For the text-containing cell, return its midpoint in (x, y) coordinate format. 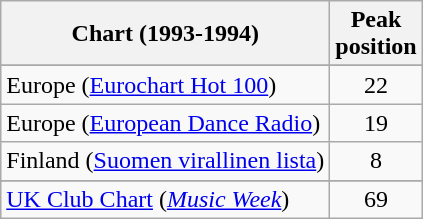
Finland (Suomen virallinen lista) (166, 161)
8 (376, 161)
Europe (Eurochart Hot 100) (166, 85)
UK Club Chart (Music Week) (166, 199)
19 (376, 123)
22 (376, 85)
69 (376, 199)
Peakposition (376, 34)
Europe (European Dance Radio) (166, 123)
Chart (1993-1994) (166, 34)
